Extract the (x, y) coordinate from the center of the cell holding the provided text.  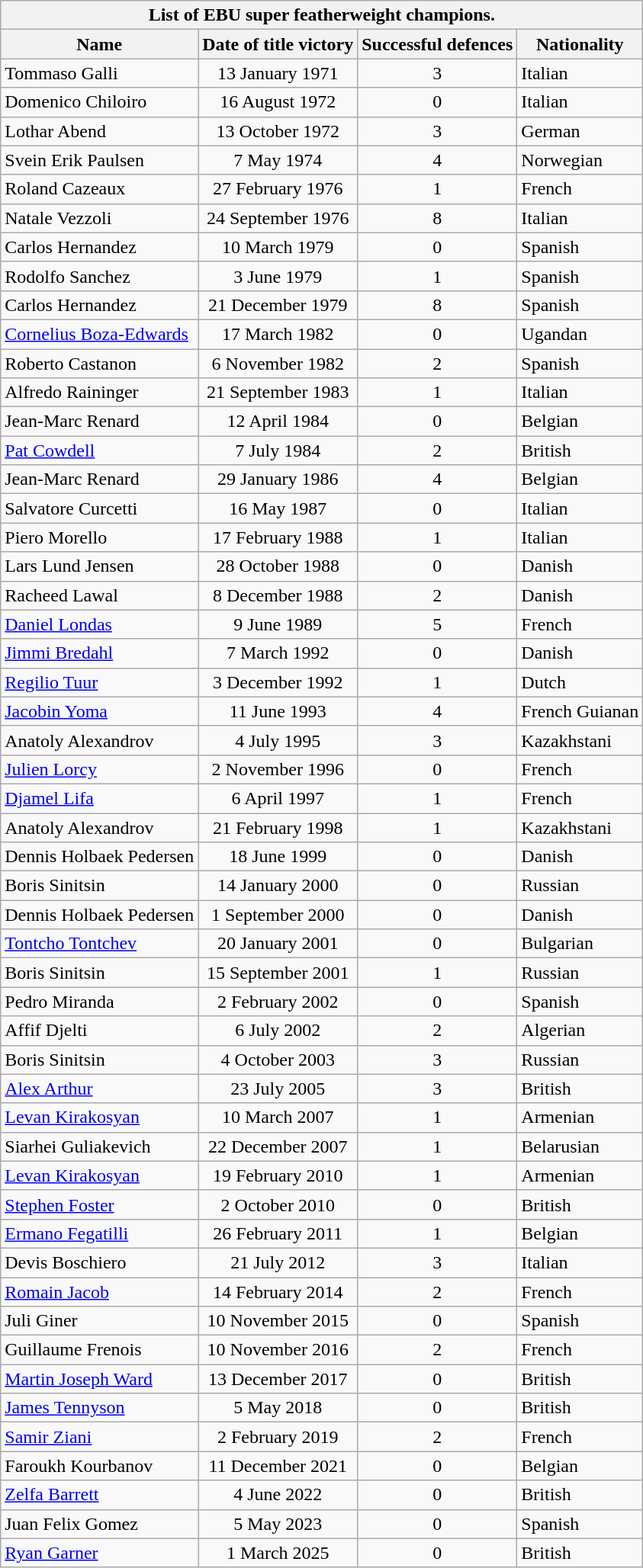
Alfredo Raininger (99, 393)
Name (99, 44)
Julien Lorcy (99, 769)
2 February 2019 (278, 1437)
24 September 1976 (278, 218)
Ryan Garner (99, 1553)
Zelfa Barrett (99, 1495)
Stephen Foster (99, 1204)
Roland Cazeaux (99, 189)
Jacobin Yoma (99, 711)
21 February 1998 (278, 827)
21 September 1983 (278, 393)
Guillaume Frenois (99, 1350)
Salvatore Curcetti (99, 508)
8 December 1988 (278, 595)
Racheed Lawal (99, 595)
11 December 2021 (278, 1466)
James Tennyson (99, 1408)
26 February 2011 (278, 1233)
4 October 2003 (278, 1060)
20 January 2001 (278, 944)
14 January 2000 (278, 886)
Piero Morello (99, 537)
Natale Vezzoli (99, 218)
23 July 2005 (278, 1089)
Siarhei Guliakevich (99, 1146)
4 July 1995 (278, 740)
Samir Ziani (99, 1437)
16 May 1987 (278, 508)
3 December 1992 (278, 682)
10 November 2016 (278, 1350)
27 February 1976 (278, 189)
Juli Giner (99, 1321)
Devis Boschiero (99, 1262)
3 June 1979 (278, 276)
22 December 2007 (278, 1146)
2 November 1996 (278, 769)
Ermano Fegatilli (99, 1233)
5 (438, 624)
21 December 1979 (278, 305)
List of EBU super featherweight champions. (322, 15)
9 June 1989 (278, 624)
Rodolfo Sanchez (99, 276)
Dutch (580, 682)
1 March 2025 (278, 1553)
12 April 1984 (278, 422)
28 October 1988 (278, 566)
Ugandan (580, 334)
2 October 2010 (278, 1204)
Djamel Lifa (99, 798)
Bulgarian (580, 944)
Domenico Chiloiro (99, 102)
Algerian (580, 1031)
Lothar Abend (99, 131)
21 July 2012 (278, 1262)
10 March 1979 (278, 247)
Pedro Miranda (99, 1002)
Tommaso Galli (99, 73)
Tontcho Tontchev (99, 944)
Cornelius Boza-Edwards (99, 334)
6 July 2002 (278, 1031)
Faroukh Kourbanov (99, 1466)
5 May 2018 (278, 1408)
Successful defences (438, 44)
Daniel Londas (99, 624)
Roberto Castanon (99, 364)
Belarusian (580, 1146)
7 March 1992 (278, 653)
Norwegian (580, 160)
Pat Cowdell (99, 451)
10 March 2007 (278, 1117)
13 January 1971 (278, 73)
17 March 1982 (278, 334)
16 August 1972 (278, 102)
18 June 1999 (278, 857)
Lars Lund Jensen (99, 566)
6 April 1997 (278, 798)
29 January 1986 (278, 479)
4 June 2022 (278, 1495)
Date of title victory (278, 44)
19 February 2010 (278, 1175)
Svein Erik Paulsen (99, 160)
Alex Arthur (99, 1089)
French Guianan (580, 711)
Regilio Tuur (99, 682)
1 September 2000 (278, 915)
17 February 1988 (278, 537)
6 November 1982 (278, 364)
5 May 2023 (278, 1524)
15 September 2001 (278, 973)
14 February 2014 (278, 1292)
Affif Djelti (99, 1031)
13 December 2017 (278, 1379)
10 November 2015 (278, 1321)
Romain Jacob (99, 1292)
13 October 1972 (278, 131)
7 July 1984 (278, 451)
11 June 1993 (278, 711)
7 May 1974 (278, 160)
Jimmi Bredahl (99, 653)
Juan Felix Gomez (99, 1524)
2 February 2002 (278, 1002)
Nationality (580, 44)
Martin Joseph Ward (99, 1379)
German (580, 131)
